Return (X, Y) of the center of cell containing provided text 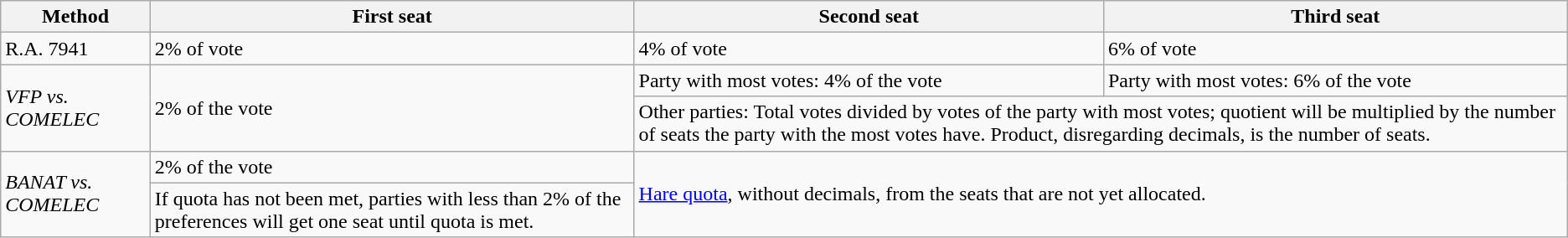
First seat (392, 17)
Third seat (1335, 17)
R.A. 7941 (75, 49)
Hare quota, without decimals, from the seats that are not yet allocated. (1101, 194)
Party with most votes: 4% of the vote (869, 80)
2% of vote (392, 49)
Second seat (869, 17)
6% of vote (1335, 49)
4% of vote (869, 49)
Method (75, 17)
Party with most votes: 6% of the vote (1335, 80)
If quota has not been met, parties with less than 2% of the preferences will get one seat until quota is met. (392, 210)
VFP vs. COMELEC (75, 107)
BANAT vs. COMELEC (75, 194)
